Return (x, y) of the center of cell containing provided text 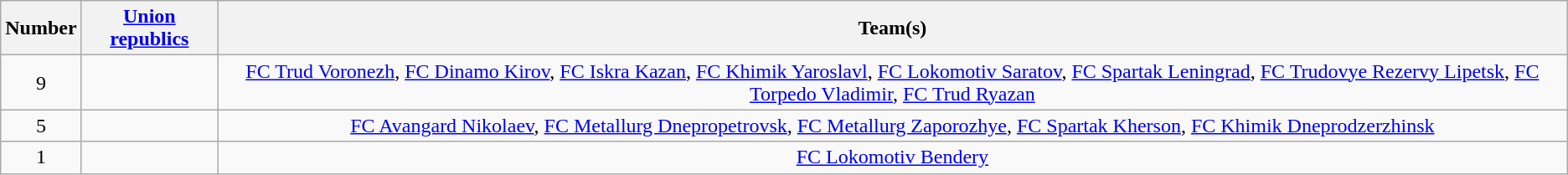
FC Lokomotiv Bendery (893, 157)
Number (41, 28)
Team(s) (893, 28)
FC Avangard Nikolaev, FC Metallurg Dnepropetrovsk, FC Metallurg Zaporozhye, FC Spartak Kherson, FC Khimik Dneprodzerzhinsk (893, 126)
Union republics (149, 28)
1 (41, 157)
9 (41, 82)
5 (41, 126)
